Output the [x, y] coordinate of the center of the cell containing the given text.  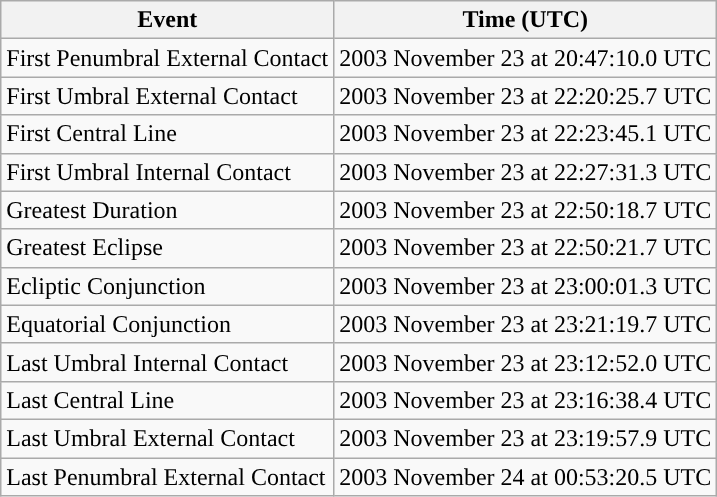
2003 November 23 at 23:12:52.0 UTC [526, 362]
Equatorial Conjunction [168, 324]
2003 November 24 at 00:53:20.5 UTC [526, 477]
Last Umbral External Contact [168, 438]
2003 November 23 at 23:00:01.3 UTC [526, 286]
Greatest Duration [168, 210]
Last Umbral Internal Contact [168, 362]
First Umbral Internal Contact [168, 172]
Time (UTC) [526, 20]
2003 November 23 at 23:19:57.9 UTC [526, 438]
2003 November 23 at 22:27:31.3 UTC [526, 172]
2003 November 23 at 23:21:19.7 UTC [526, 324]
Ecliptic Conjunction [168, 286]
2003 November 23 at 22:50:18.7 UTC [526, 210]
2003 November 23 at 22:50:21.7 UTC [526, 248]
First Penumbral External Contact [168, 58]
Greatest Eclipse [168, 248]
2003 November 23 at 23:16:38.4 UTC [526, 400]
2003 November 23 at 22:23:45.1 UTC [526, 134]
Last Penumbral External Contact [168, 477]
First Central Line [168, 134]
Last Central Line [168, 400]
2003 November 23 at 22:20:25.7 UTC [526, 96]
Event [168, 20]
First Umbral External Contact [168, 96]
2003 November 23 at 20:47:10.0 UTC [526, 58]
